Locate the cell with the specified text and output its (X, Y) center coordinate. 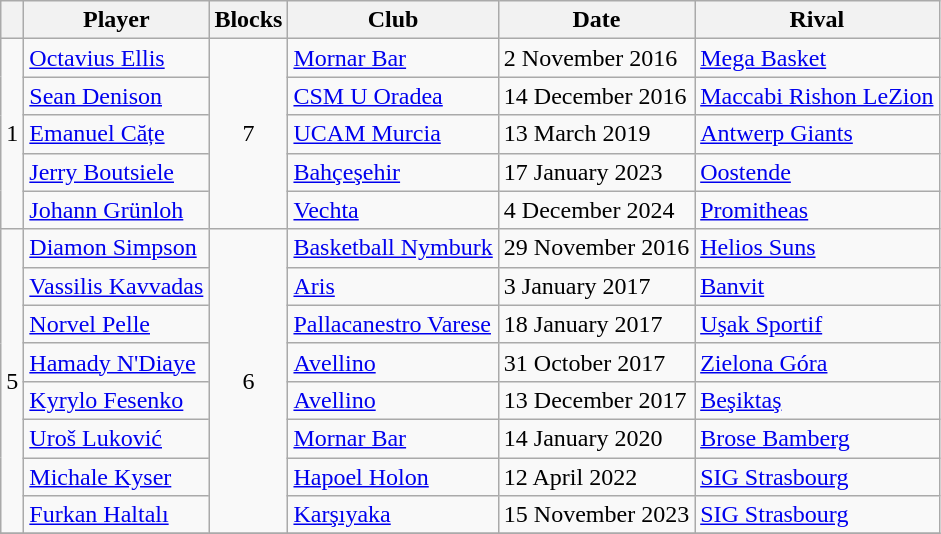
Player (116, 20)
Club (393, 20)
Maccabi Rishon LeZion (817, 96)
Sean Denison (116, 96)
Octavius Ellis (116, 58)
14 December 2016 (596, 96)
Karşıyaka (393, 515)
Beşiktaş (817, 400)
Vassilis Kavvadas (116, 286)
12 April 2022 (596, 477)
Mega Basket (817, 58)
2 November 2016 (596, 58)
18 January 2017 (596, 324)
Hapoel Holon (393, 477)
29 November 2016 (596, 248)
UCAM Murcia (393, 134)
31 October 2017 (596, 362)
3 January 2017 (596, 286)
Zielona Góra (817, 362)
7 (248, 134)
4 December 2024 (596, 210)
Jerry Boutsiele (116, 172)
Bahçeşehir (393, 172)
17 January 2023 (596, 172)
6 (248, 381)
CSM U Oradea (393, 96)
Pallacanestro Varese (393, 324)
13 December 2017 (596, 400)
Aris (393, 286)
Antwerp Giants (817, 134)
13 March 2019 (596, 134)
1 (12, 134)
Uşak Sportif (817, 324)
Banvit (817, 286)
Helios Suns (817, 248)
15 November 2023 (596, 515)
Basketball Nymburk (393, 248)
Johann Grünloh (116, 210)
Date (596, 20)
Promitheas (817, 210)
Rival (817, 20)
Brose Bamberg (817, 438)
Blocks (248, 20)
Hamady N'Diaye (116, 362)
Vechta (393, 210)
Michale Kyser (116, 477)
Diamon Simpson (116, 248)
14 January 2020 (596, 438)
Furkan Haltalı (116, 515)
5 (12, 381)
Oostende (817, 172)
Norvel Pelle (116, 324)
Uroš Luković (116, 438)
Emanuel Cățe (116, 134)
Kyrylo Fesenko (116, 400)
